Identify which cell holds the provided text, then report its [x, y] central coordinate. 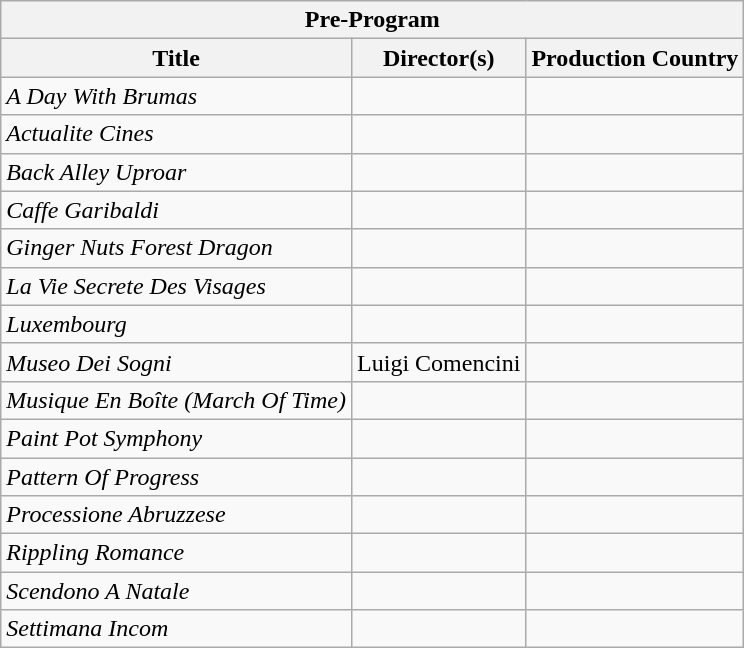
Caffe Garibaldi [176, 210]
Pattern Of Progress [176, 477]
Director(s) [439, 58]
Ginger Nuts Forest Dragon [176, 248]
Luxembourg [176, 324]
A Day With Brumas [176, 96]
Museo Dei Sogni [176, 362]
Pre-Program [372, 20]
Musique En Boîte (March Of Time) [176, 400]
Scendono A Natale [176, 591]
Actualite Cines [176, 134]
Paint Pot Symphony [176, 438]
La Vie Secrete Des Visages [176, 286]
Rippling Romance [176, 553]
Processione Abruzzese [176, 515]
Production Country [635, 58]
Luigi Comencini [439, 362]
Back Alley Uproar [176, 172]
Title [176, 58]
Settimana Incom [176, 629]
